Detect which cell encompasses the target text, then output its [x, y] center coordinate. 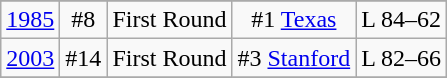
#14 [84, 58]
L 84–62 [402, 20]
#1 Texas [294, 20]
#3 Stanford [294, 58]
L 82–66 [402, 58]
2003 [30, 58]
1985 [30, 20]
#8 [84, 20]
